Pinpoint the cell where the given text exists, returning its [X, Y] midpoint coordinate. 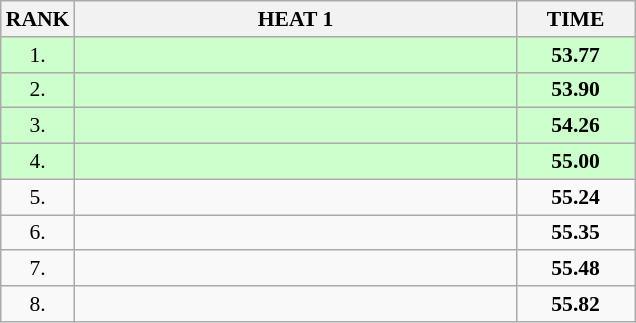
5. [38, 197]
HEAT 1 [295, 19]
8. [38, 304]
7. [38, 269]
1. [38, 55]
6. [38, 233]
55.24 [576, 197]
3. [38, 126]
53.77 [576, 55]
4. [38, 162]
55.00 [576, 162]
55.82 [576, 304]
53.90 [576, 90]
2. [38, 90]
RANK [38, 19]
54.26 [576, 126]
55.35 [576, 233]
TIME [576, 19]
55.48 [576, 269]
